Search for the cell housing the specified text and yield its (x, y) center coordinate. 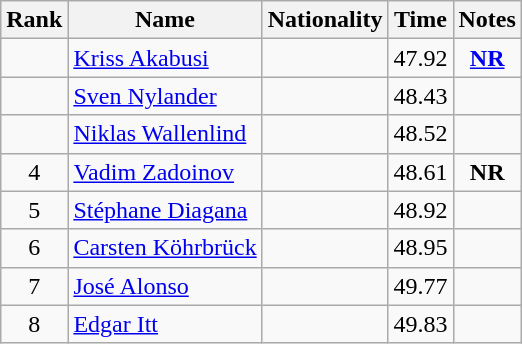
Name (165, 20)
49.77 (420, 286)
Carsten Köhrbrück (165, 248)
48.52 (420, 134)
Stéphane Diagana (165, 210)
48.61 (420, 172)
Niklas Wallenlind (165, 134)
Kriss Akabusi (165, 58)
6 (34, 248)
Rank (34, 20)
Edgar Itt (165, 324)
Nationality (325, 20)
48.92 (420, 210)
Time (420, 20)
7 (34, 286)
4 (34, 172)
47.92 (420, 58)
José Alonso (165, 286)
49.83 (420, 324)
48.43 (420, 96)
48.95 (420, 248)
8 (34, 324)
Vadim Zadoinov (165, 172)
Sven Nylander (165, 96)
5 (34, 210)
Notes (487, 20)
